Extract the (x, y) coordinate from the center of the cell holding the provided text.  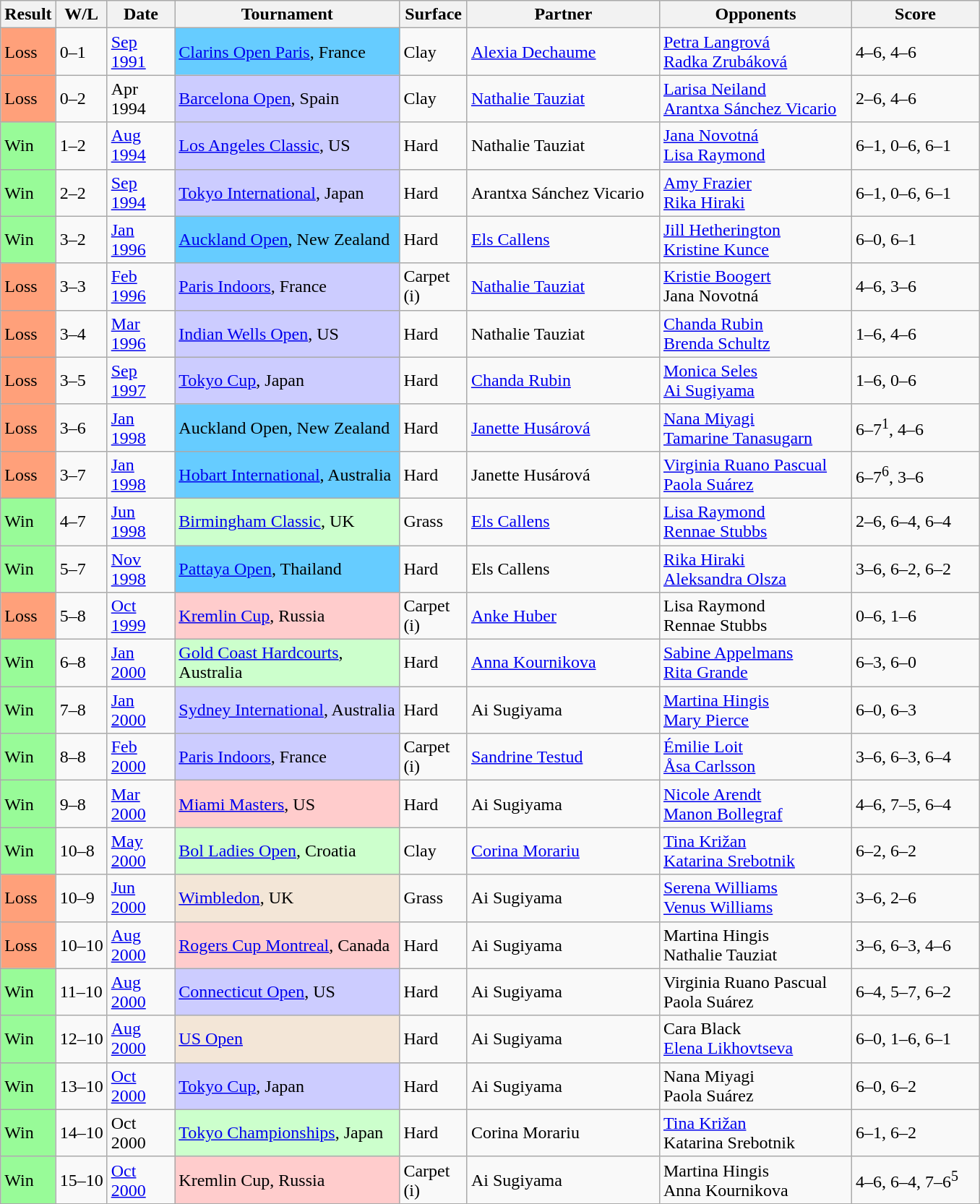
Connecticut Open, US (288, 992)
Tokyo International, Japan (288, 192)
6–0, 6–1 (916, 240)
Larisa Neiland Arantxa Sánchez Vicario (755, 98)
4–6, 7–5, 6–4 (916, 804)
Pattaya Open, Thailand (288, 568)
11–10 (81, 992)
6–8 (81, 663)
Martina Hingis Anna Kournikova (755, 1179)
Hobart International, Australia (288, 474)
3–6, 2–6 (916, 898)
Clarins Open Paris, France (288, 52)
2–6, 6–4, 6–4 (916, 522)
15–10 (81, 1179)
Aug 1994 (141, 146)
3–2 (81, 240)
May 2000 (141, 851)
Martina Hingis Nathalie Tauziat (755, 945)
3–6, 6–3, 6–4 (916, 757)
Sandrine Testud (563, 757)
3–4 (81, 334)
Tournament (288, 14)
0–1 (81, 52)
Jun 1998 (141, 522)
Sep 1997 (141, 380)
Nana Miyagi Tamarine Tanasugarn (755, 428)
Surface (434, 14)
Kristie Boogert Jana Novotná (755, 286)
Sydney International, Australia (288, 710)
Petra Langrová Radka Zrubáková (755, 52)
3–6 (81, 428)
Miami Masters, US (288, 804)
Arantxa Sánchez Vicario (563, 192)
Chanda Rubin Brenda Schultz (755, 334)
1–6, 0–6 (916, 380)
9–8 (81, 804)
W/L (81, 14)
4–6, 4–6 (916, 52)
Barcelona Open, Spain (288, 98)
6–2, 6–2 (916, 851)
Apr 1994 (141, 98)
0–2 (81, 98)
Rika Hiraki Aleksandra Olsza (755, 568)
Feb 2000 (141, 757)
4–7 (81, 522)
6–71, 4–6 (916, 428)
Date (141, 14)
10–8 (81, 851)
1–2 (81, 146)
Jana Novotná Lisa Raymond (755, 146)
6–0, 6–3 (916, 710)
Los Angeles Classic, US (288, 146)
14–10 (81, 1133)
5–7 (81, 568)
Score (916, 14)
US Open (288, 1039)
Monica Seles Ai Sugiyama (755, 380)
Sep 1994 (141, 192)
Nicole Arendt Manon Bollegraf (755, 804)
2–6, 4–6 (916, 98)
Rogers Cup Montreal, Canada (288, 945)
3–6, 6–2, 6–2 (916, 568)
10–10 (81, 945)
Mar 1996 (141, 334)
Émilie Loit Åsa Carlsson (755, 757)
8–8 (81, 757)
Chanda Rubin (563, 380)
Cara Black Elena Likhovtseva (755, 1039)
1–6, 4–6 (916, 334)
10–9 (81, 898)
Result (28, 14)
Jun 2000 (141, 898)
Feb 1996 (141, 286)
Anna Kournikova (563, 663)
6–0, 6–2 (916, 1085)
Martina Hingis Mary Pierce (755, 710)
Oct 1999 (141, 616)
Wimbledon, UK (288, 898)
6–1, 6–2 (916, 1133)
Nov 1998 (141, 568)
Gold Coast Hardcourts, Australia (288, 663)
Serena Williams Venus Williams (755, 898)
Partner (563, 14)
Jan 1996 (141, 240)
Sabine Appelmans Rita Grande (755, 663)
6–0, 1–6, 6–1 (916, 1039)
Indian Wells Open, US (288, 334)
Mar 2000 (141, 804)
Nana Miyagi Paola Suárez (755, 1085)
12–10 (81, 1039)
Bol Ladies Open, Croatia (288, 851)
4–6, 3–6 (916, 286)
Jill Hetherington Kristine Kunce (755, 240)
6–3, 6–0 (916, 663)
Alexia Dechaume (563, 52)
Birmingham Classic, UK (288, 522)
5–8 (81, 616)
3–6, 6–3, 4–6 (916, 945)
Amy Frazier Rika Hiraki (755, 192)
Anke Huber (563, 616)
3–5 (81, 380)
6–76, 3–6 (916, 474)
7–8 (81, 710)
3–3 (81, 286)
3–7 (81, 474)
0–6, 1–6 (916, 616)
13–10 (81, 1085)
Opponents (755, 14)
6–4, 5–7, 6–2 (916, 992)
2–2 (81, 192)
4–6, 6–4, 7–65 (916, 1179)
Tokyo Championships, Japan (288, 1133)
Sep 1991 (141, 52)
